Provide the (x, y) coordinate of the cell's center where the given text is located.  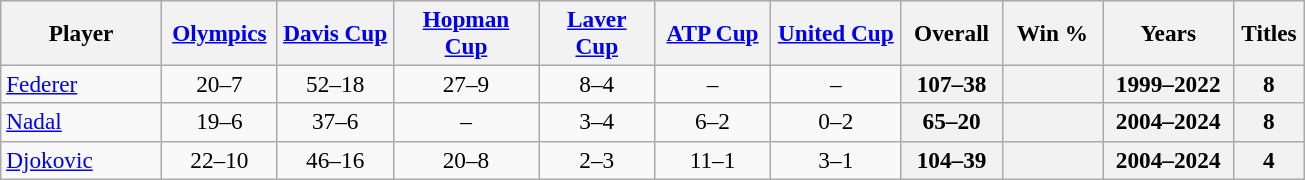
1999–2022 (1168, 84)
52–18 (335, 84)
Years (1168, 32)
Hopman Cup (466, 32)
Player (82, 32)
Djokovic (82, 160)
27–9 (466, 84)
Nadal (82, 122)
Davis Cup (335, 32)
4 (1270, 160)
65–20 (952, 122)
0–2 (836, 122)
Titles (1270, 32)
37–6 (335, 122)
107–38 (952, 84)
8–4 (597, 84)
11–1 (713, 160)
22–10 (220, 160)
3–4 (597, 122)
46–16 (335, 160)
6–2 (713, 122)
United Cup (836, 32)
3–1 (836, 160)
20–8 (466, 160)
19–6 (220, 122)
ATP Cup (713, 32)
104–39 (952, 160)
Laver Cup (597, 32)
Olympics (220, 32)
Overall (952, 32)
Federer (82, 84)
Win % (1052, 32)
2–3 (597, 160)
20–7 (220, 84)
